Return the (X, Y) coordinate for the center point of the cell that contains the specified text.  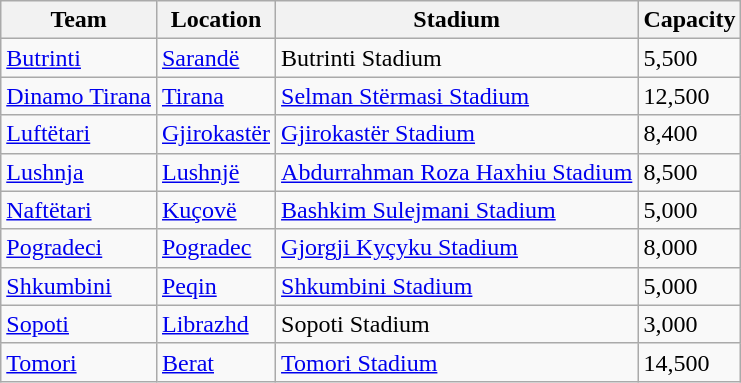
8,400 (690, 134)
Shkumbini Stadium (457, 286)
Tomori Stadium (457, 362)
Luftëtari (79, 134)
Librazhd (216, 324)
Peqin (216, 286)
Pogradec (216, 248)
Butrinti (79, 58)
Sopoti (79, 324)
Gjorgji Kyçyku Stadium (457, 248)
Naftëtari (79, 210)
Lushnja (79, 172)
Berat (216, 362)
Bashkim Sulejmani Stadium (457, 210)
Selman Stërmasi Stadium (457, 96)
Abdurrahman Roza Haxhiu Stadium (457, 172)
Kuçovë (216, 210)
14,500 (690, 362)
Team (79, 20)
Pogradeci (79, 248)
Sarandë (216, 58)
12,500 (690, 96)
Lushnjë (216, 172)
Butrinti Stadium (457, 58)
Location (216, 20)
Gjirokastër (216, 134)
Gjirokastër Stadium (457, 134)
Capacity (690, 20)
Tirana (216, 96)
Shkumbini (79, 286)
5,500 (690, 58)
Dinamo Tirana (79, 96)
Tomori (79, 362)
3,000 (690, 324)
8,000 (690, 248)
Sopoti Stadium (457, 324)
Stadium (457, 20)
8,500 (690, 172)
